For the text-containing cell, return its midpoint in (X, Y) coordinate format. 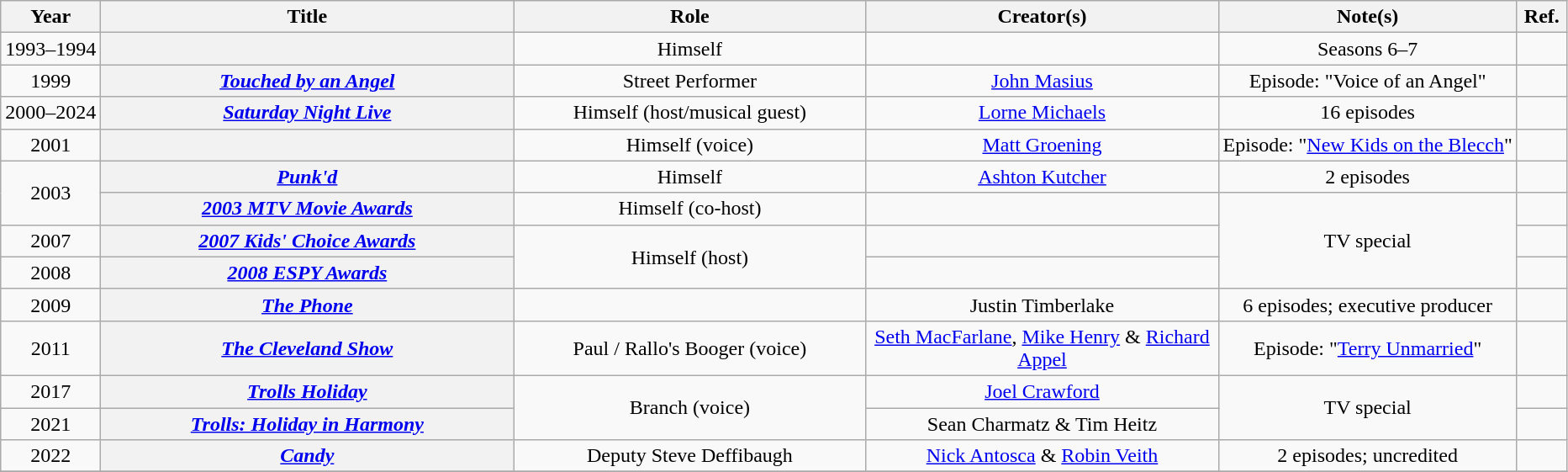
Saturday Night Live (308, 113)
Punk'd (308, 177)
2017 (50, 391)
Paul / Rallo's Booger (voice) (689, 348)
2 episodes; uncredited (1367, 456)
Himself (voice) (689, 145)
2008 (50, 273)
2000–2024 (50, 113)
Candy (308, 456)
2009 (50, 305)
Role (689, 17)
Sean Charmatz & Tim Heitz (1043, 423)
Himself (co-host) (689, 209)
1993–1994 (50, 49)
Seth MacFarlane, Mike Henry & Richard Appel (1043, 348)
The Cleveland Show (308, 348)
Deputy Steve Deffibaugh (689, 456)
1999 (50, 81)
Note(s) (1367, 17)
2003 MTV Movie Awards (308, 209)
Street Performer (689, 81)
Episode: "New Kids on the Blecch" (1367, 145)
Seasons 6–7 (1367, 49)
John Masius (1043, 81)
Episode: "Terry Unmarried" (1367, 348)
2021 (50, 423)
2001 (50, 145)
2022 (50, 456)
Matt Groening (1043, 145)
2007 (50, 241)
Ashton Kutcher (1043, 177)
Justin Timberlake (1043, 305)
6 episodes; executive producer (1367, 305)
Episode: "Voice of an Angel" (1367, 81)
2003 (50, 193)
Year (50, 17)
Branch (voice) (689, 407)
Trolls Holiday (308, 391)
Creator(s) (1043, 17)
16 episodes (1367, 113)
Lorne Michaels (1043, 113)
Trolls: Holiday in Harmony (308, 423)
The Phone (308, 305)
Title (308, 17)
Touched by an Angel (308, 81)
2011 (50, 348)
Ref. (1542, 17)
2007 Kids' Choice Awards (308, 241)
Himself (host/musical guest) (689, 113)
Joel Crawford (1043, 391)
2 episodes (1367, 177)
Himself (host) (689, 257)
Nick Antosca & Robin Veith (1043, 456)
2008 ESPY Awards (308, 273)
